Scan for the cell matching the given text and deliver its (x, y) coordinate at center. 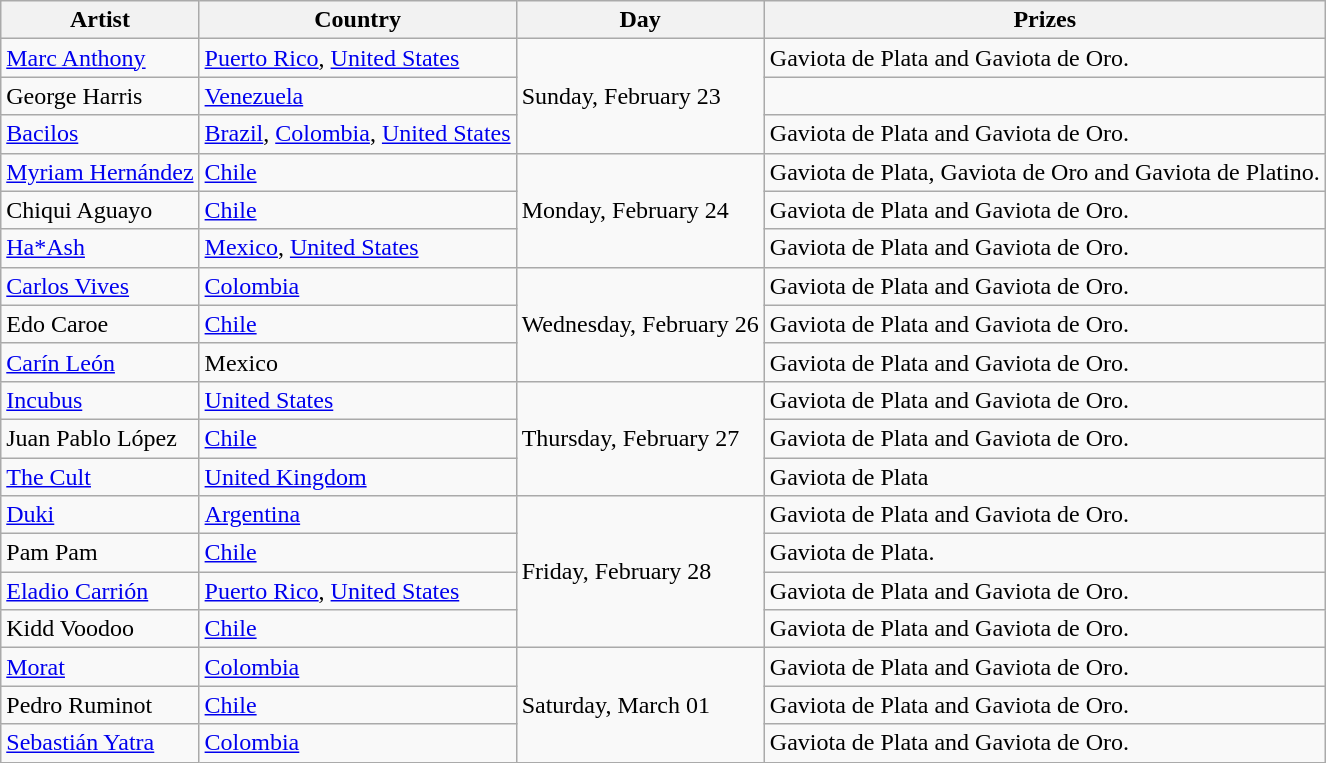
Ha*Ash (100, 248)
Marc Anthony (100, 58)
Friday, February 28 (640, 572)
Juan Pablo López (100, 438)
Pam Pam (100, 553)
Carlos Vives (100, 286)
Edo Caroe (100, 324)
Duki (100, 515)
Bacilos (100, 134)
Argentina (358, 515)
Saturday, March 01 (640, 705)
Artist (100, 20)
Gaviota de Plata (1044, 477)
United Kingdom (358, 477)
Wednesday, February 26 (640, 324)
Venezuela (358, 96)
Day (640, 20)
Gaviota de Plata, Gaviota de Oro and Gaviota de Platino. (1044, 172)
Monday, February 24 (640, 210)
Gaviota de Plata. (1044, 553)
Mexico, United States (358, 248)
Chiqui Aguayo (100, 210)
Eladio Carrión (100, 591)
Sebastián Yatra (100, 743)
Morat (100, 667)
Myriam Hernández (100, 172)
Mexico (358, 362)
Prizes (1044, 20)
Carín León (100, 362)
The Cult (100, 477)
Sunday, February 23 (640, 96)
Thursday, February 27 (640, 438)
Brazil, Colombia, United States (358, 134)
United States (358, 400)
George Harris (100, 96)
Country (358, 20)
Kidd Voodoo (100, 629)
Incubus (100, 400)
Pedro Ruminot (100, 705)
